From the cell containing the given text, extract its center point as [x, y] coordinate. 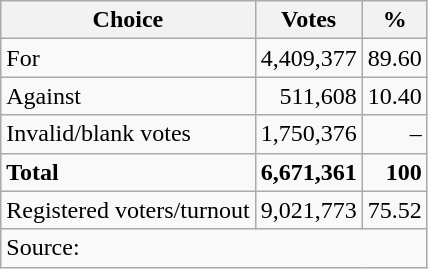
Choice [128, 20]
75.52 [394, 210]
Source: [214, 248]
4,409,377 [308, 58]
– [394, 134]
10.40 [394, 96]
For [128, 58]
% [394, 20]
89.60 [394, 58]
Registered voters/turnout [128, 210]
100 [394, 172]
Votes [308, 20]
1,750,376 [308, 134]
Against [128, 96]
9,021,773 [308, 210]
511,608 [308, 96]
Total [128, 172]
Invalid/blank votes [128, 134]
6,671,361 [308, 172]
